Output the (X, Y) coordinate of the center of the cell containing the given text.  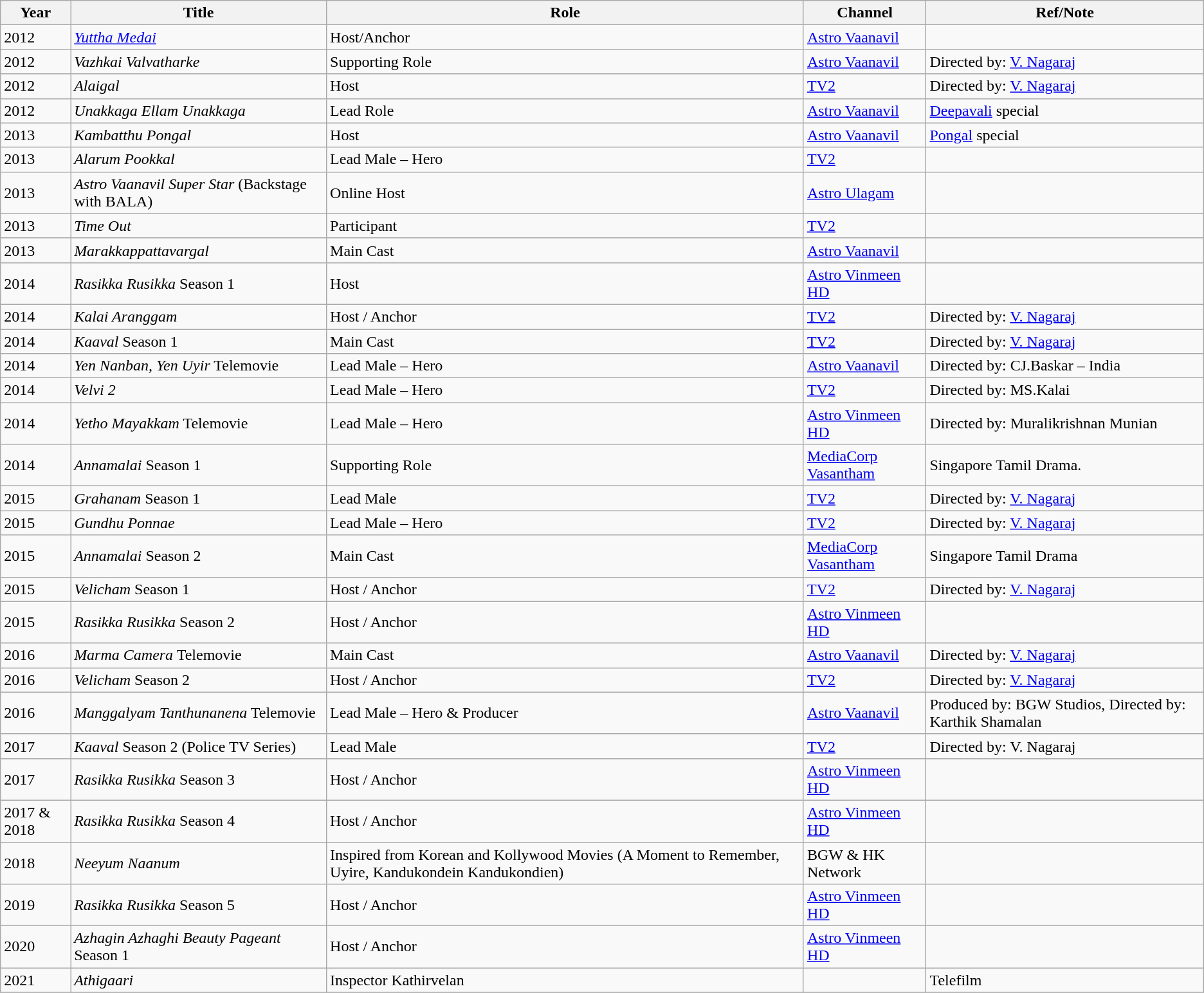
Time Out (199, 226)
Online Host (565, 193)
Vazhkai Valvatharke (199, 62)
Neeyum Naanum (199, 863)
Rasikka Rusikka Season 2 (199, 623)
Pongal special (1065, 135)
Rasikka Rusikka Season 3 (199, 779)
Velicham Season 1 (199, 589)
Manggalyam Tanthunanena Telemovie (199, 713)
Grahanam Season 1 (199, 498)
Directed by: MS.Kalai (1065, 390)
Unakkaga Ellam Unakkaga (199, 111)
2019 (36, 906)
BGW & HK Network (864, 863)
Year (36, 13)
Gundhu Ponnae (199, 523)
Velicham Season 2 (199, 680)
Rasikka Rusikka Season 1 (199, 283)
Marakkappattavargal (199, 250)
Alarum Pookkal (199, 159)
Annamalai Season 1 (199, 466)
Singapore Tamil Drama (1065, 556)
2021 (36, 980)
Host/Anchor (565, 37)
Alaigal (199, 86)
Ref/Note (1065, 13)
Kambatthu Pongal (199, 135)
Inspector Kathirvelan (565, 980)
Astro Ulagam (864, 193)
Annamalai Season 2 (199, 556)
Inspired from Korean and Kollywood Movies (A Moment to Remember, Uyire, Kandukondein Kandukondien) (565, 863)
Azhagin Azhaghi Beauty Pageant Season 1 (199, 947)
Kaaval Season 1 (199, 342)
Title (199, 13)
Lead Role (565, 111)
Telefilm (1065, 980)
Kalai Aranggam (199, 316)
2017 & 2018 (36, 821)
Participant (565, 226)
Athigaari (199, 980)
Rasikka Rusikka Season 4 (199, 821)
Velvi 2 (199, 390)
Yuttha Medai (199, 37)
Singapore Tamil Drama. (1065, 466)
Produced by: BGW Studios, Directed by: Karthik Shamalan (1065, 713)
Role (565, 13)
Yen Nanban, Yen Uyir Telemovie (199, 366)
Marma Camera Telemovie (199, 655)
Directed by: Muralikrishnan Munian (1065, 423)
Yetho Mayakkam Telemovie (199, 423)
Lead Male – Hero & Producer (565, 713)
2020 (36, 947)
Deepavali special (1065, 111)
Directed by: CJ.Baskar – India (1065, 366)
Astro Vaanavil Super Star (Backstage with BALA) (199, 193)
Channel (864, 13)
Rasikka Rusikka Season 5 (199, 906)
Kaaval Season 2 (Police TV Series) (199, 746)
2018 (36, 863)
